Identify which cell holds the provided text, then report its (x, y) central coordinate. 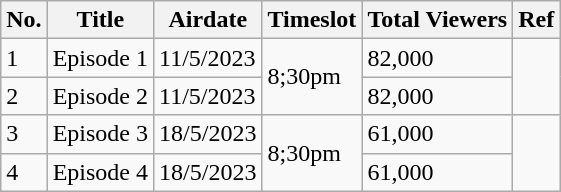
Title (100, 20)
3 (24, 134)
No. (24, 20)
Total Viewers (438, 20)
2 (24, 96)
Airdate (208, 20)
Episode 1 (100, 58)
1 (24, 58)
Episode 2 (100, 96)
Ref (536, 20)
Episode 4 (100, 172)
Episode 3 (100, 134)
4 (24, 172)
Timeslot (312, 20)
